Find where the given text appears and provide that cell's center as (X, Y) coordinate. 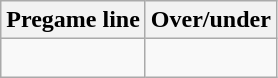
Over/under (210, 20)
Pregame line (74, 20)
